Determine the (X, Y) coordinate at the center of the cell enclosing the given text.  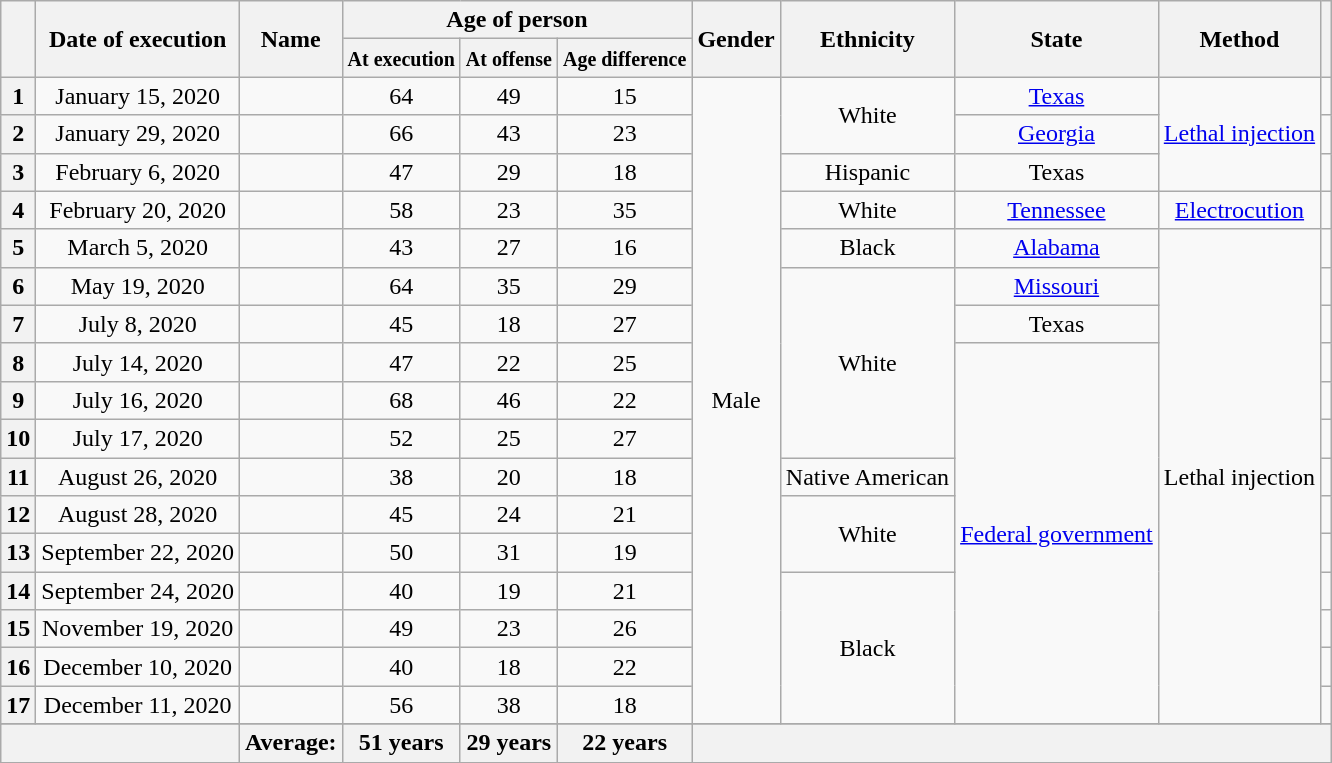
Age of person (517, 20)
Method (1239, 39)
At offense (508, 58)
17 (18, 705)
8 (18, 362)
September 24, 2020 (138, 591)
August 28, 2020 (138, 515)
68 (401, 400)
Georgia (1057, 134)
November 19, 2020 (138, 629)
Ethnicity (867, 39)
2 (18, 134)
58 (401, 210)
4 (18, 210)
At execution (401, 58)
26 (624, 629)
Gender (736, 39)
February 20, 2020 (138, 210)
51 years (401, 743)
14 (18, 591)
1 (18, 96)
7 (18, 324)
13 (18, 553)
5 (18, 248)
10 (18, 438)
December 11, 2020 (138, 705)
State (1057, 39)
Name (292, 39)
20 (508, 477)
29 years (508, 743)
Tennessee (1057, 210)
Missouri (1057, 286)
Date of execution (138, 39)
February 6, 2020 (138, 172)
July 16, 2020 (138, 400)
52 (401, 438)
Federal government (1057, 534)
December 10, 2020 (138, 667)
January 15, 2020 (138, 96)
May 19, 2020 (138, 286)
11 (18, 477)
Native American (867, 477)
56 (401, 705)
July 14, 2020 (138, 362)
Alabama (1057, 248)
Average: (292, 743)
3 (18, 172)
66 (401, 134)
July 8, 2020 (138, 324)
Male (736, 400)
Age difference (624, 58)
12 (18, 515)
50 (401, 553)
Electrocution (1239, 210)
January 29, 2020 (138, 134)
September 22, 2020 (138, 553)
August 26, 2020 (138, 477)
Hispanic (867, 172)
46 (508, 400)
31 (508, 553)
22 years (624, 743)
6 (18, 286)
24 (508, 515)
July 17, 2020 (138, 438)
9 (18, 400)
March 5, 2020 (138, 248)
